Return (X, Y) of the center of cell containing provided text 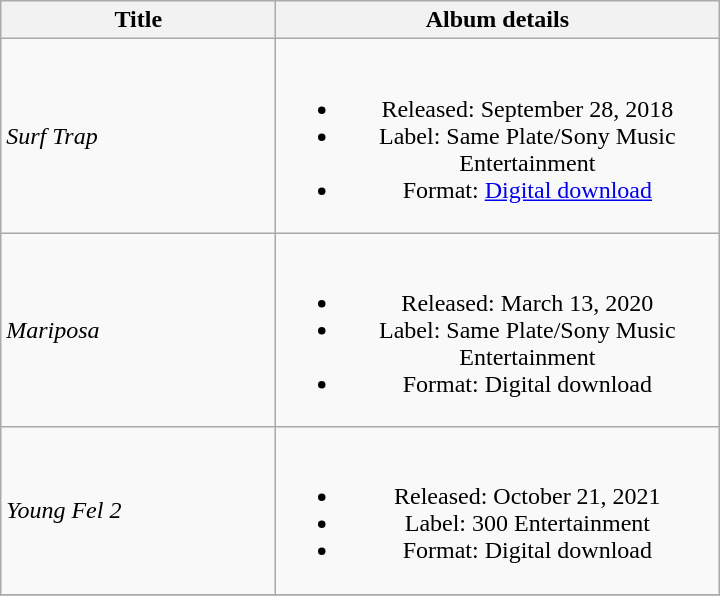
Young Fel 2 (138, 510)
Title (138, 20)
Released: March 13, 2020Label: Same Plate/Sony Music EntertainmentFormat: Digital download (498, 330)
Surf Trap (138, 136)
Released: October 21, 2021Label: 300 EntertainmentFormat: Digital download (498, 510)
Album details (498, 20)
Released: September 28, 2018Label: Same Plate/Sony Music EntertainmentFormat: Digital download (498, 136)
Mariposa (138, 330)
